Determine the (X, Y) coordinate at the center of the cell enclosing the given text.  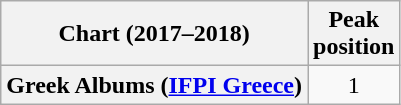
Chart (2017–2018) (154, 34)
Greek Albums (IFPI Greece) (154, 85)
Peakposition (354, 34)
1 (354, 85)
